Output the [X, Y] coordinate of the center of the cell containing the given text.  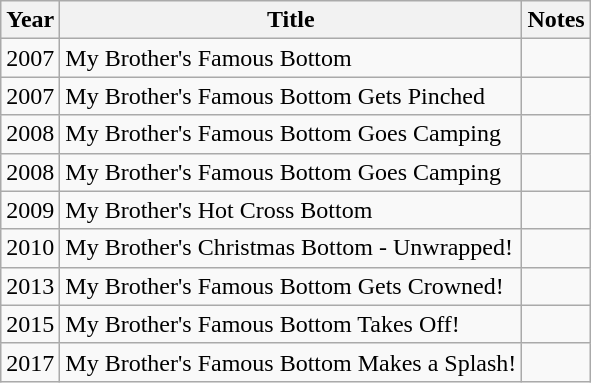
2013 [30, 286]
Year [30, 20]
My Brother's Famous Bottom Takes Off! [291, 324]
My Brother's Hot Cross Bottom [291, 210]
My Brother's Famous Bottom [291, 58]
2009 [30, 210]
My Brother's Famous Bottom Gets Pinched [291, 96]
My Brother's Christmas Bottom - Unwrapped! [291, 248]
2010 [30, 248]
Notes [556, 20]
My Brother's Famous Bottom Gets Crowned! [291, 286]
My Brother's Famous Bottom Makes a Splash! [291, 362]
Title [291, 20]
2017 [30, 362]
2015 [30, 324]
